Determine the [X, Y] coordinate at the center of the cell enclosing the given text.  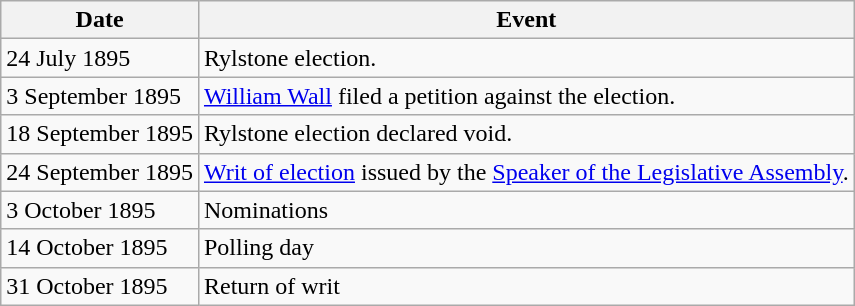
Rylstone election declared void. [526, 134]
Date [100, 20]
Event [526, 20]
Writ of election issued by the Speaker of the Legislative Assembly. [526, 172]
31 October 1895 [100, 286]
Return of writ [526, 286]
14 October 1895 [100, 248]
William Wall filed a petition against the election. [526, 96]
24 July 1895 [100, 58]
24 September 1895 [100, 172]
3 October 1895 [100, 210]
Nominations [526, 210]
18 September 1895 [100, 134]
3 September 1895 [100, 96]
Polling day [526, 248]
Rylstone election. [526, 58]
